Identify which cell holds the provided text, then report its [x, y] central coordinate. 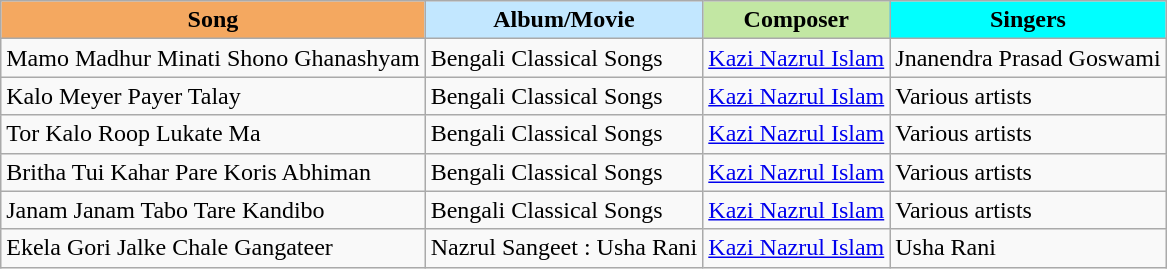
Singers [1028, 20]
Song [213, 20]
Ekela Gori Jalke Chale Gangateer [213, 248]
Mamo Madhur Minati Shono Ghanashyam [213, 58]
Jnanendra Prasad Goswami [1028, 58]
Kalo Meyer Payer Talay [213, 96]
Composer [796, 20]
Album/Movie [564, 20]
Tor Kalo Roop Lukate Ma [213, 134]
Usha Rani [1028, 248]
Britha Tui Kahar Pare Koris Abhiman [213, 172]
Janam Janam Tabo Tare Kandibo [213, 210]
Nazrul Sangeet : Usha Rani [564, 248]
